For the text-containing cell, return its midpoint in [x, y] coordinate format. 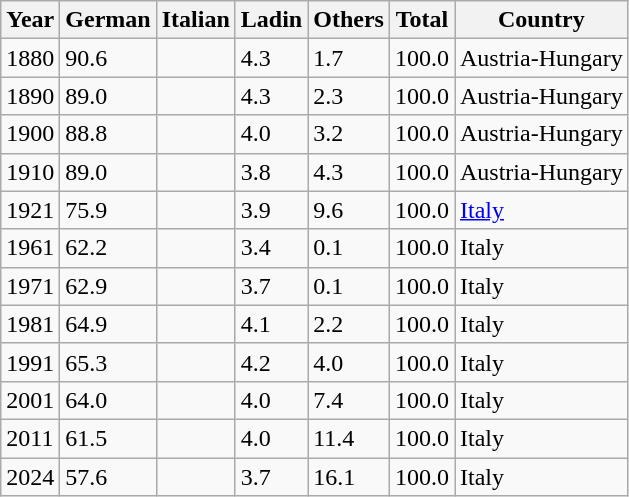
Others [349, 20]
1910 [30, 172]
1991 [30, 362]
61.5 [108, 438]
2.2 [349, 324]
1981 [30, 324]
4.2 [271, 362]
German [108, 20]
57.6 [108, 477]
65.3 [108, 362]
1971 [30, 286]
3.4 [271, 248]
3.9 [271, 210]
3.2 [349, 134]
11.4 [349, 438]
Country [541, 20]
75.9 [108, 210]
90.6 [108, 58]
1921 [30, 210]
4.1 [271, 324]
Total [422, 20]
Ladin [271, 20]
1890 [30, 96]
64.9 [108, 324]
16.1 [349, 477]
62.2 [108, 248]
Italian [196, 20]
2011 [30, 438]
2001 [30, 400]
1.7 [349, 58]
7.4 [349, 400]
64.0 [108, 400]
9.6 [349, 210]
3.8 [271, 172]
62.9 [108, 286]
2.3 [349, 96]
1961 [30, 248]
Year [30, 20]
2024 [30, 477]
1880 [30, 58]
88.8 [108, 134]
1900 [30, 134]
